Return (X, Y) of the center of cell containing provided text 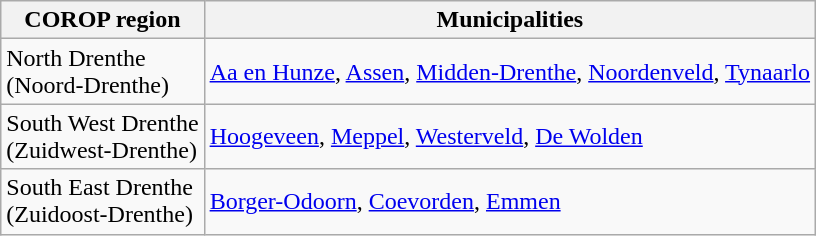
South East Drenthe(Zuidoost-Drenthe) (102, 202)
North Drenthe(Noord-Drenthe) (102, 72)
Aa en Hunze, Assen, Midden-Drenthe, Noordenveld, Tynaarlo (510, 72)
COROP region (102, 20)
Hoogeveen, Meppel, Westerveld, De Wolden (510, 136)
Municipalities (510, 20)
South West Drenthe(Zuidwest-Drenthe) (102, 136)
Borger-Odoorn, Coevorden, Emmen (510, 202)
